Capture the cell that displays the provided text and extract its [X, Y] central coordinate. 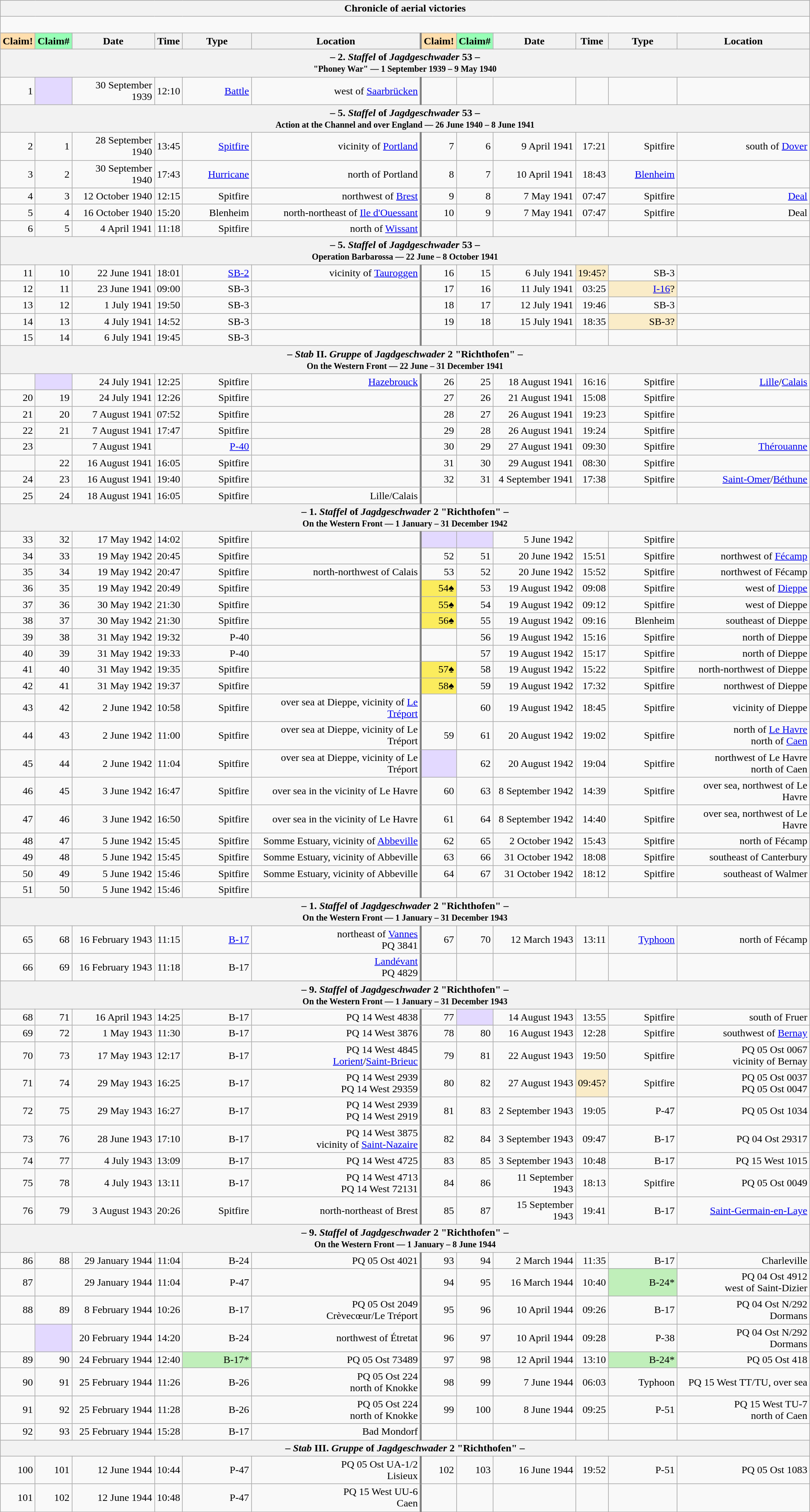
58♠ [438, 686]
PQ 05 Ost 2049Crèvecœur/Le Tréport [336, 1310]
west of Saarbrücken [336, 91]
12:40 [169, 1360]
PQ 15 West 1015 [743, 1161]
northwest of Étretat [336, 1338]
PQ 05 Ost 418 [743, 1360]
2 March 1944 [534, 1260]
PQ 04 Ost 29317 [743, 1138]
15 September 1943 [534, 1210]
16:50 [169, 819]
SB-2 [217, 273]
27 August 1943 [534, 1083]
10:26 [169, 1310]
I-16? [643, 289]
north of Portland [336, 174]
22 August 1943 [534, 1056]
16 June 1944 [534, 1470]
northeast of VannesPQ 3841 [336, 939]
12 July 1941 [534, 305]
58 [475, 670]
19:37 [169, 686]
09:12 [592, 605]
4 July 1941 [113, 322]
PQ 05 Ost UA-1/2Lisieux [336, 1470]
1 May 1943 [113, 1033]
southeast of Dieppe [743, 621]
Charleville [743, 1260]
54 [475, 605]
Saint-Omer/Béthune [743, 479]
18:01 [169, 273]
09:45? [592, 1083]
PQ 14 West 4713PQ 14 West 72131 [336, 1183]
09:16 [592, 621]
09:25 [592, 1410]
12:25 [169, 382]
09:00 [169, 289]
3 August 1943 [113, 1210]
north of Le Havre north of Caen [743, 735]
19:46 [592, 305]
22 June 1941 [113, 273]
10:40 [592, 1283]
13:09 [169, 1161]
PQ 05 Ost 0049 [743, 1183]
16:27 [169, 1111]
18:13 [592, 1183]
12:17 [169, 1056]
Saint-Germain-en-Laye [743, 1210]
13:45 [169, 146]
PQ 05 Ost 1083 [743, 1470]
13:55 [592, 1017]
18:12 [592, 873]
– 9. Staffel of Jagdgeschwader 2 "Richthofen" –On the Western Front — 1 January – 8 June 1944 [405, 1238]
14:40 [592, 819]
16 August 1943 [534, 1033]
19:32 [169, 637]
– 5. Staffel of Jagdgeschwader 53 –Operation Barbarossa — 22 June – 8 October 1941 [405, 250]
– 2. Staffel of Jagdgeschwader 53 –"Phoney War" — 1 September 1939 – 9 May 1940 [405, 63]
PQ 05 Ost 0037PQ 05 Ost 0047 [743, 1083]
11:28 [169, 1410]
vicinity of Tauroggen [336, 273]
28 September 1940 [113, 146]
PQ 15 West UU-6Caen [336, 1498]
15:22 [592, 670]
24 February 1944 [113, 1360]
PQ 15 West TT/TU, over sea [743, 1382]
15 July 1941 [534, 322]
16:16 [592, 382]
P-38 [643, 1338]
27 August 1941 [534, 447]
– 5. Staffel of Jagdgeschwader 53 –Action at the Channel and over England — 26 June 1940 – 8 June 1941 [405, 119]
18:45 [592, 708]
21 August 1941 [534, 398]
south of Dover [743, 146]
17:43 [169, 174]
16 April 1943 [113, 1017]
12:10 [169, 91]
103 [475, 1470]
Battle [217, 91]
19:45? [592, 273]
Chronicle of aerial victories [405, 9]
Bad Mondorf [336, 1432]
– 1. Staffel of Jagdgeschwader 2 "Richthofen" –On the Western Front — 1 January – 31 December 1943 [405, 912]
PQ 14 West 4838 [336, 1017]
03:25 [592, 289]
PQ 15 West TU-7north of Caen [743, 1410]
19:23 [592, 414]
11 September 1943 [534, 1183]
30 September 1940 [113, 174]
29 August 1941 [534, 463]
north-northwest of Dieppe [743, 670]
16:25 [169, 1083]
15:28 [169, 1432]
12:28 [592, 1033]
15:51 [592, 556]
15:20 [169, 212]
19:05 [592, 1111]
17:10 [169, 1138]
PQ 05 Ost 1034 [743, 1111]
19:41 [592, 1210]
17:38 [592, 479]
17 May 1942 [113, 539]
19:52 [592, 1470]
PQ 14 West 3876 [336, 1033]
18:08 [592, 857]
SB-3? [643, 322]
Hurricane [217, 174]
PQ 05 Ost 0067vicinity of Bernay [743, 1056]
19:04 [592, 763]
09:28 [592, 1338]
11:35 [592, 1260]
57♠ [438, 670]
PQ 04 Ost 4912west of Saint-Dizier [743, 1283]
– 9. Staffel of Jagdgeschwader 2 "Richthofen" –On the Western Front — 1 January – 31 December 1943 [405, 995]
19:33 [169, 653]
PQ 14 West 4845Lorient/Saint-Brieuc [336, 1056]
14 August 1943 [534, 1017]
20 February 1944 [113, 1338]
14:52 [169, 322]
16 October 1940 [113, 212]
07:52 [169, 414]
1 July 1941 [113, 305]
B-17* [217, 1360]
LandévantPQ 4829 [336, 968]
southeast of Canterbury [743, 857]
PQ 14 West 2939PQ 14 West 29359 [336, 1083]
2 September 1943 [534, 1111]
north of Wissant [336, 228]
55 [475, 621]
11:00 [169, 735]
13:10 [592, 1360]
8 February 1944 [113, 1310]
southeast of Walmer [743, 873]
15:08 [592, 398]
30 September 1939 [113, 91]
15:52 [592, 572]
Hazebrouck [336, 382]
15:43 [592, 841]
28 June 1943 [113, 1138]
19:35 [169, 670]
12:26 [169, 398]
11 July 1941 [534, 289]
19:24 [592, 430]
06:03 [592, 1382]
12:15 [169, 196]
23 June 1941 [113, 289]
– Stab III. Gruppe of Jagdgeschwader 2 "Richthofen" – [405, 1448]
PQ 14 West 2939PQ 14 West 2919 [336, 1111]
– 1. Staffel of Jagdgeschwader 2 "Richthofen" –On the Western Front — 1 January – 31 December 1942 [405, 518]
09:47 [592, 1138]
11:15 [169, 939]
09:08 [592, 588]
10 April 1941 [534, 174]
14:20 [169, 1338]
16:47 [169, 791]
15:16 [592, 637]
vicinity of Portland [336, 146]
15:17 [592, 653]
14:02 [169, 539]
20:26 [169, 1210]
7 June 1944 [534, 1382]
10:58 [169, 708]
8 June 1944 [534, 1410]
56 [475, 637]
11:30 [169, 1033]
4 April 1941 [113, 228]
PQ 05 Ost 4021 [336, 1260]
PQ 05 Ost 73489 [336, 1360]
12 March 1943 [534, 939]
09:26 [592, 1310]
south of Fruer [743, 1017]
northwest of Dieppe [743, 686]
20:47 [169, 572]
12 October 1940 [113, 196]
PQ 14 West 4725 [336, 1161]
Thérouanne [743, 447]
20:49 [169, 588]
9 April 1941 [534, 146]
14:25 [169, 1017]
4 September 1941 [534, 479]
north-northwest of Calais [336, 572]
17:21 [592, 146]
11:26 [169, 1382]
16 March 1944 [534, 1283]
north-northeast of Brest [336, 1210]
19:45 [169, 338]
17 May 1943 [113, 1056]
10:44 [169, 1470]
northwest of Le Havre north of Caen [743, 763]
19:02 [592, 735]
56♠ [438, 621]
54♠ [438, 588]
14:39 [592, 791]
17:32 [592, 686]
19:40 [169, 479]
09:30 [592, 447]
57 [475, 653]
north-northeast of Ile d'Ouessant [336, 212]
vicinity of Dieppe [743, 708]
northwest of Brest [336, 196]
55♠ [438, 605]
17:47 [169, 430]
southwest of Bernay [743, 1033]
12 April 1944 [534, 1360]
20:45 [169, 556]
08:30 [592, 463]
18:35 [592, 322]
2 October 1942 [534, 841]
– Stab II. Gruppe of Jagdgeschwader 2 "Richthofen" –On the Western Front — 22 June – 31 December 1941 [405, 360]
18:43 [592, 174]
PQ 14 West 3875vicinity of Saint-Nazaire [336, 1138]
